From the cell containing the given text, extract its center point as [X, Y] coordinate. 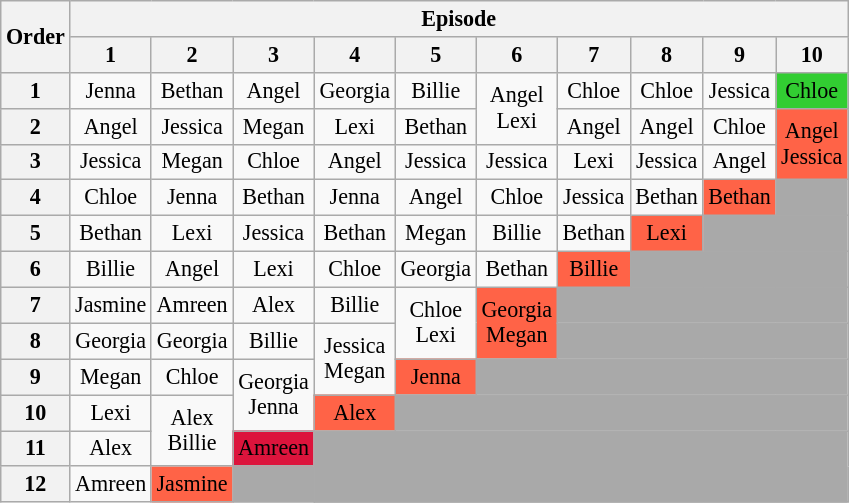
ChloeLexi [436, 323]
GeorgiaJenna [274, 395]
AngelJessica [812, 144]
GeorgiaMegan [516, 323]
AngelLexi [516, 108]
12 [36, 484]
JessicaMegan [354, 359]
AlexBillie [192, 430]
Order [36, 36]
Episode [459, 18]
11 [36, 448]
